Identify which cell holds the provided text, then report its (x, y) central coordinate. 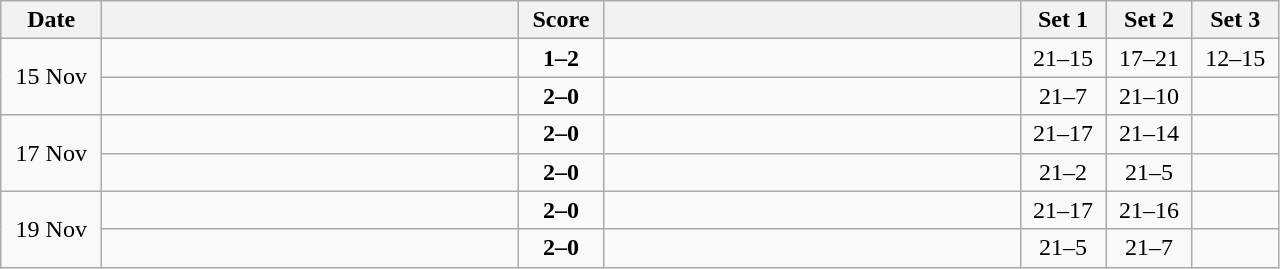
21–10 (1149, 96)
Set 3 (1235, 20)
21–2 (1063, 172)
Set 1 (1063, 20)
21–14 (1149, 134)
Set 2 (1149, 20)
15 Nov (52, 77)
17 Nov (52, 153)
19 Nov (52, 229)
1–2 (561, 58)
21–16 (1149, 210)
21–15 (1063, 58)
Score (561, 20)
17–21 (1149, 58)
Date (52, 20)
12–15 (1235, 58)
